For the text-containing cell, return its midpoint in [X, Y] coordinate format. 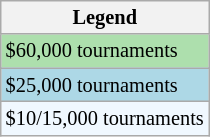
Legend [105, 17]
$25,000 tournaments [105, 85]
$10/15,000 tournaments [105, 118]
$60,000 tournaments [105, 51]
